Scan for the cell matching the given text and deliver its (X, Y) coordinate at center. 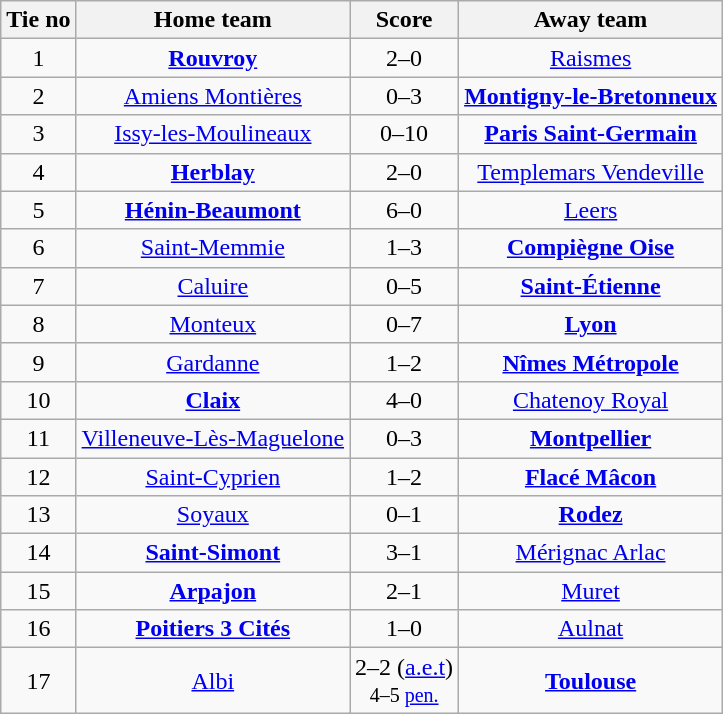
Amiens Montières (213, 96)
Rouvroy (213, 58)
Gardanne (213, 362)
7 (38, 286)
Saint-Simont (213, 553)
Villeneuve-Lès-Maguelone (213, 438)
4–0 (404, 400)
Caluire (213, 286)
6 (38, 248)
Saint-Cyprien (213, 477)
Hénin-Beaumont (213, 210)
Poitiers 3 Cités (213, 629)
Lyon (591, 324)
Mérignac Arlac (591, 553)
Leers (591, 210)
Herblay (213, 172)
Soyaux (213, 515)
Saint-Memmie (213, 248)
Raismes (591, 58)
Tie no (38, 20)
2–2 (a.e.t) 4–5 pen. (404, 680)
Compiègne Oise (591, 248)
Montigny-le-Bretonneux (591, 96)
3 (38, 134)
Issy-les-Moulineaux (213, 134)
Nîmes Métropole (591, 362)
Chatenoy Royal (591, 400)
6–0 (404, 210)
Home team (213, 20)
12 (38, 477)
1–3 (404, 248)
3–1 (404, 553)
Rodez (591, 515)
4 (38, 172)
Saint-Étienne (591, 286)
1 (38, 58)
15 (38, 591)
Paris Saint-Germain (591, 134)
16 (38, 629)
13 (38, 515)
0–7 (404, 324)
Monteux (213, 324)
9 (38, 362)
Toulouse (591, 680)
17 (38, 680)
Muret (591, 591)
5 (38, 210)
Templemars Vendeville (591, 172)
0–1 (404, 515)
0–10 (404, 134)
1–0 (404, 629)
0–5 (404, 286)
10 (38, 400)
Claix (213, 400)
2–1 (404, 591)
14 (38, 553)
Aulnat (591, 629)
11 (38, 438)
Score (404, 20)
Albi (213, 680)
2 (38, 96)
Montpellier (591, 438)
Arpajon (213, 591)
Away team (591, 20)
8 (38, 324)
Flacé Mâcon (591, 477)
